Provide the [X, Y] coordinate of the cell's center where the given text is located.  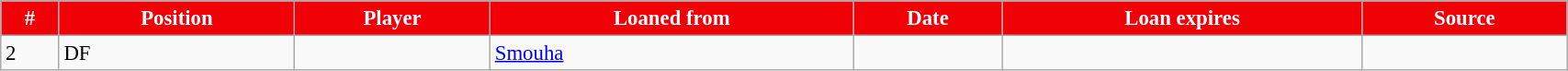
# [29, 18]
Smouha [671, 53]
Date [928, 18]
Position [176, 18]
Player [393, 18]
DF [176, 53]
Loaned from [671, 18]
Loan expires [1182, 18]
Source [1464, 18]
2 [29, 53]
